Pinpoint the cell where the given text exists, returning its [x, y] midpoint coordinate. 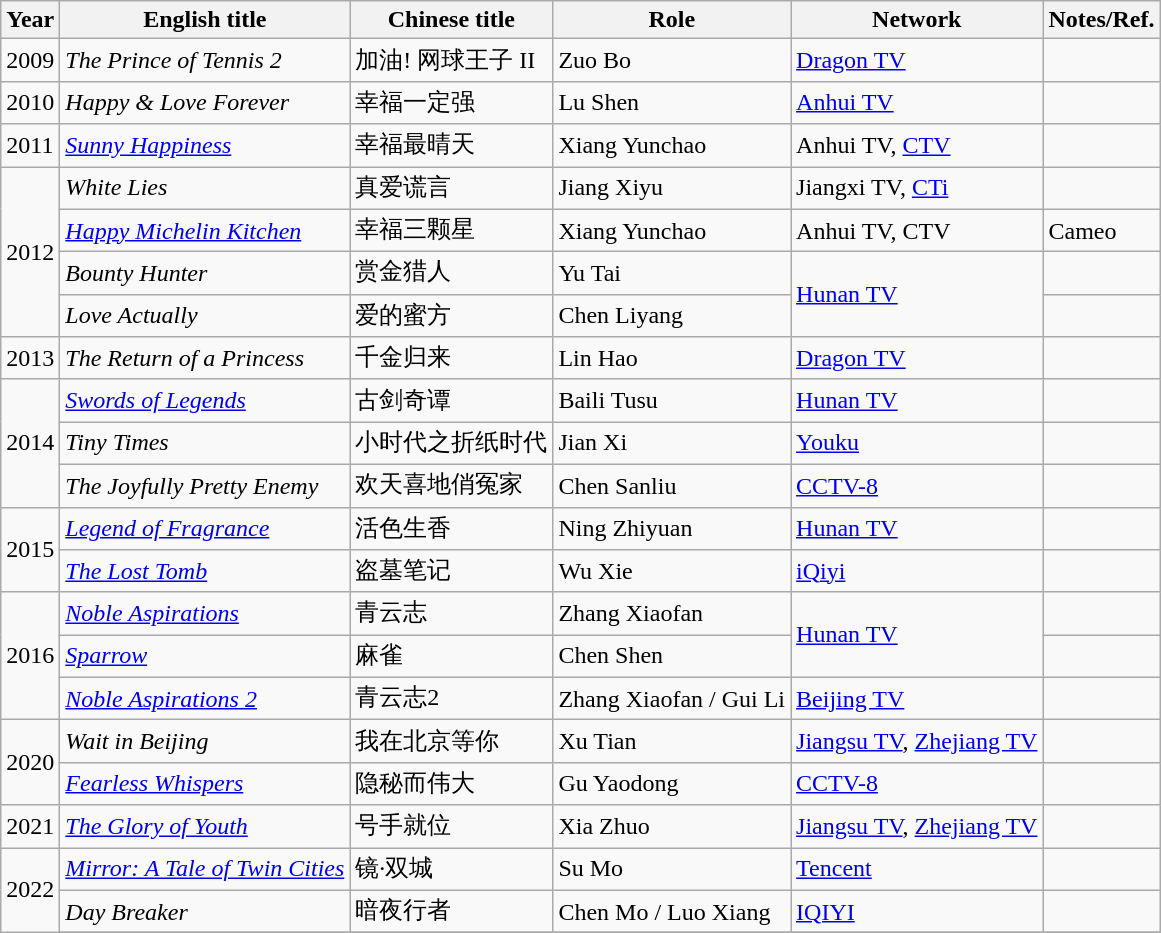
真爱谎言 [452, 188]
Legend of Fragrance [205, 528]
2014 [30, 443]
2011 [30, 146]
Ning Zhiyuan [672, 528]
加油! 网球王子 II [452, 60]
Sunny Happiness [205, 146]
Jiang Xiyu [672, 188]
幸福一定强 [452, 102]
2021 [30, 826]
Notes/Ref. [1102, 20]
Day Breaker [205, 912]
爱的蜜方 [452, 316]
Yu Tai [672, 274]
暗夜行者 [452, 912]
Baili Tusu [672, 400]
Year [30, 20]
2022 [30, 890]
隐秘而伟大 [452, 784]
Jian Xi [672, 444]
Tiny Times [205, 444]
2010 [30, 102]
2015 [30, 550]
Chinese title [452, 20]
Mirror: A Tale of Twin Cities [205, 870]
Lu Shen [672, 102]
Wait in Beijing [205, 742]
Anhui TV [917, 102]
The Lost Tomb [205, 572]
Happy Michelin Kitchen [205, 230]
Xia Zhuo [672, 826]
2016 [30, 656]
盗墓笔记 [452, 572]
赏金猎人 [452, 274]
English title [205, 20]
Zhang Xiaofan / Gui Li [672, 698]
千金归来 [452, 358]
Sparrow [205, 656]
Chen Shen [672, 656]
Network [917, 20]
Fearless Whispers [205, 784]
活色生香 [452, 528]
Noble Aspirations 2 [205, 698]
2012 [30, 251]
麻雀 [452, 656]
IQIYI [917, 912]
青云志2 [452, 698]
Wu Xie [672, 572]
The Prince of Tennis 2 [205, 60]
2020 [30, 762]
Happy & Love Forever [205, 102]
Chen Sanliu [672, 486]
Tencent [917, 870]
The Glory of Youth [205, 826]
Chen Liyang [672, 316]
幸福最晴天 [452, 146]
White Lies [205, 188]
Beijing TV [917, 698]
The Return of a Princess [205, 358]
Swords of Legends [205, 400]
Jiangxi TV, CTi [917, 188]
Bounty Hunter [205, 274]
Love Actually [205, 316]
2009 [30, 60]
Xu Tian [672, 742]
青云志 [452, 614]
小时代之折纸时代 [452, 444]
Su Mo [672, 870]
iQiyi [917, 572]
欢天喜地俏冤家 [452, 486]
Cameo [1102, 230]
我在北京等你 [452, 742]
Role [672, 20]
Gu Yaodong [672, 784]
号手就位 [452, 826]
The Joyfully Pretty Enemy [205, 486]
Chen Mo / Luo Xiang [672, 912]
镜·双城 [452, 870]
古剑奇谭 [452, 400]
Zuo Bo [672, 60]
Lin Hao [672, 358]
Noble Aspirations [205, 614]
2013 [30, 358]
Zhang Xiaofan [672, 614]
Youku [917, 444]
幸福三颗星 [452, 230]
